Search for the cell housing the specified text and yield its (x, y) center coordinate. 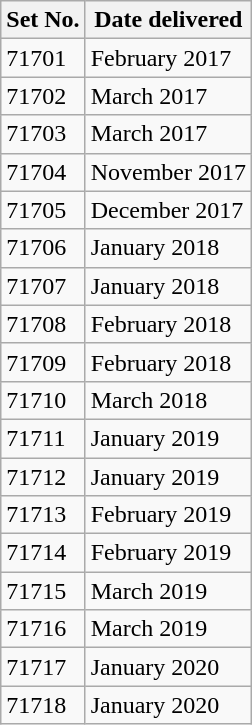
71713 (43, 515)
71703 (43, 134)
71714 (43, 553)
71716 (43, 629)
71704 (43, 172)
Date delivered (168, 20)
71710 (43, 400)
71702 (43, 96)
February 2017 (168, 58)
71708 (43, 324)
71705 (43, 210)
71715 (43, 591)
71707 (43, 286)
March 2018 (168, 400)
71701 (43, 58)
December 2017 (168, 210)
71717 (43, 667)
71709 (43, 362)
71706 (43, 248)
71718 (43, 705)
Set No. (43, 20)
71712 (43, 477)
November 2017 (168, 172)
71711 (43, 438)
